Output the [x, y] coordinate of the center of the cell containing the given text.  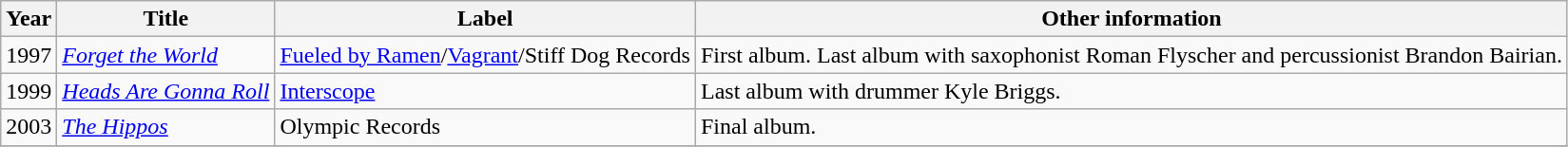
Interscope [485, 91]
Olympic Records [485, 127]
Heads Are Gonna Roll [165, 91]
Label [485, 19]
Last album with drummer Kyle Briggs. [1132, 91]
Other information [1132, 19]
Final album. [1132, 127]
1997 [29, 55]
2003 [29, 127]
Year [29, 19]
Forget the World [165, 55]
Fueled by Ramen/Vagrant/Stiff Dog Records [485, 55]
The Hippos [165, 127]
1999 [29, 91]
First album. Last album with saxophonist Roman Flyscher and percussionist Brandon Bairian. [1132, 55]
Title [165, 19]
